Search for the cell housing the specified text and yield its [X, Y] center coordinate. 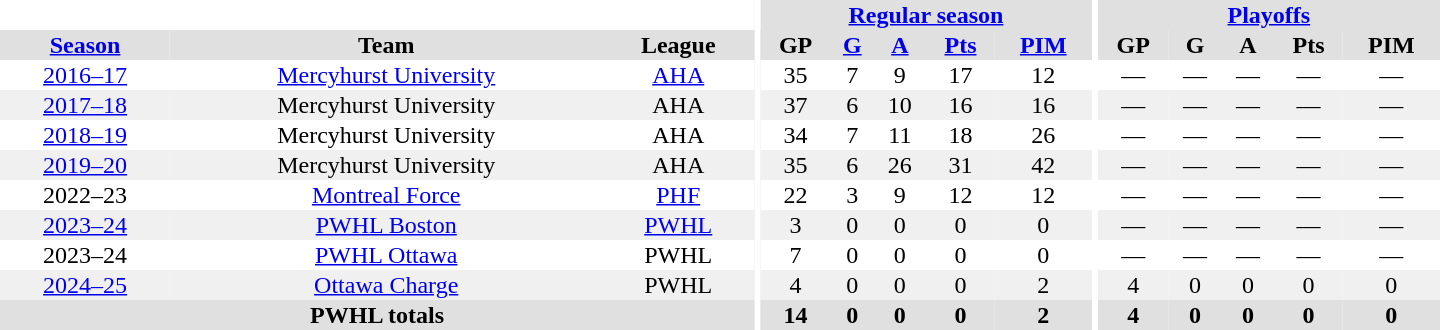
17 [960, 75]
10 [900, 105]
2022–23 [85, 195]
Season [85, 45]
Playoffs [1269, 15]
2024–25 [85, 285]
Regular season [926, 15]
2019–20 [85, 165]
11 [900, 135]
22 [796, 195]
37 [796, 105]
League [678, 45]
31 [960, 165]
PWHL Boston [386, 225]
18 [960, 135]
PHF [678, 195]
Team [386, 45]
Ottawa Charge [386, 285]
2016–17 [85, 75]
14 [796, 315]
2017–18 [85, 105]
PWHL totals [377, 315]
34 [796, 135]
PWHL Ottawa [386, 255]
42 [1044, 165]
2018–19 [85, 135]
Montreal Force [386, 195]
